Determine the (X, Y) coordinate at the center of the cell enclosing the given text.  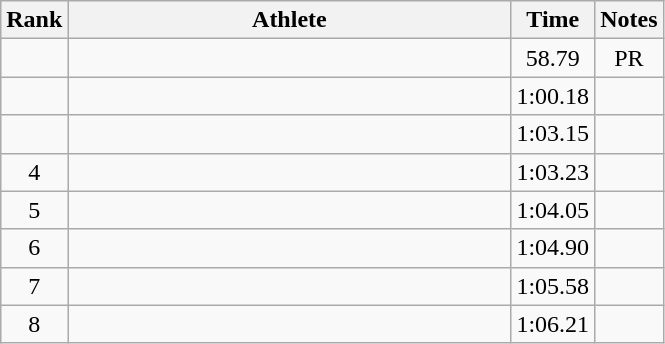
Athlete (290, 20)
Time (553, 20)
8 (34, 324)
7 (34, 286)
6 (34, 248)
1:04.90 (553, 248)
1:04.05 (553, 210)
1:06.21 (553, 324)
Rank (34, 20)
1:03.15 (553, 134)
1:05.58 (553, 286)
PR (629, 58)
58.79 (553, 58)
4 (34, 172)
5 (34, 210)
1:00.18 (553, 96)
Notes (629, 20)
1:03.23 (553, 172)
